Scan for the cell matching the given text and deliver its (x, y) coordinate at center. 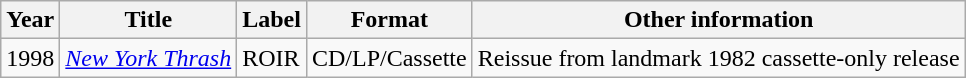
Other information (718, 20)
CD/LP/Cassette (389, 58)
Label (272, 20)
Title (148, 20)
Year (30, 20)
New York Thrash (148, 58)
1998 (30, 58)
Format (389, 20)
Reissue from landmark 1982 cassette-only release (718, 58)
ROIR (272, 58)
